Determine the [X, Y] coordinate at the center of the cell enclosing the given text.  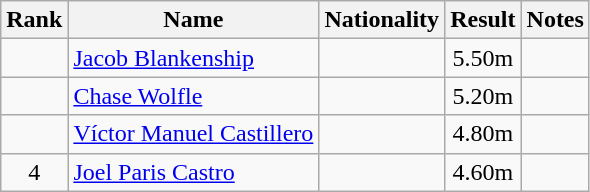
5.50m [483, 58]
5.20m [483, 96]
4.60m [483, 172]
Name [194, 20]
4.80m [483, 134]
Rank [34, 20]
4 [34, 172]
Joel Paris Castro [194, 172]
Víctor Manuel Castillero [194, 134]
Notes [555, 20]
Nationality [382, 20]
Result [483, 20]
Chase Wolfle [194, 96]
Jacob Blankenship [194, 58]
